Find where the given text appears and provide that cell's center as [x, y] coordinate. 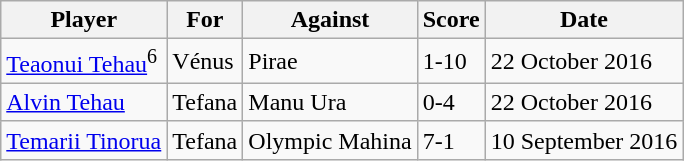
Pirae [330, 62]
Alvin Tehau [84, 102]
Olympic Mahina [330, 140]
Teaonui Tehau6 [84, 62]
7-1 [451, 140]
Date [584, 20]
1-10 [451, 62]
Vénus [205, 62]
Against [330, 20]
10 September 2016 [584, 140]
Temarii Tinorua [84, 140]
Manu Ura [330, 102]
Score [451, 20]
0-4 [451, 102]
Player [84, 20]
For [205, 20]
